Provide the [x, y] coordinate of the cell's center where the given text is located.  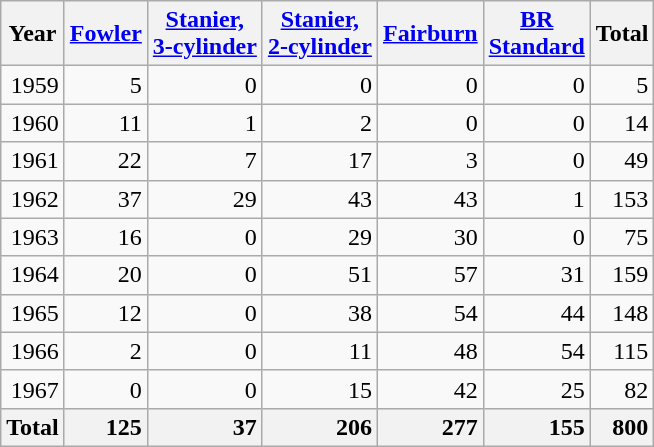
148 [622, 313]
57 [430, 275]
3 [430, 161]
1967 [33, 389]
42 [430, 389]
15 [320, 389]
155 [536, 427]
82 [622, 389]
1966 [33, 351]
48 [430, 351]
1962 [33, 199]
1959 [33, 85]
51 [320, 275]
1964 [33, 275]
49 [622, 161]
31 [536, 275]
7 [204, 161]
22 [106, 161]
Fairburn [430, 34]
1963 [33, 237]
16 [106, 237]
153 [622, 199]
159 [622, 275]
Year [33, 34]
Stanier,3-cylinder [204, 34]
125 [106, 427]
1965 [33, 313]
12 [106, 313]
30 [430, 237]
17 [320, 161]
1960 [33, 123]
25 [536, 389]
44 [536, 313]
206 [320, 427]
38 [320, 313]
1961 [33, 161]
BRStandard [536, 34]
14 [622, 123]
75 [622, 237]
277 [430, 427]
20 [106, 275]
115 [622, 351]
Stanier,2-cylinder [320, 34]
800 [622, 427]
Fowler [106, 34]
